Extract the (x, y) coordinate from the center of the cell holding the provided text.  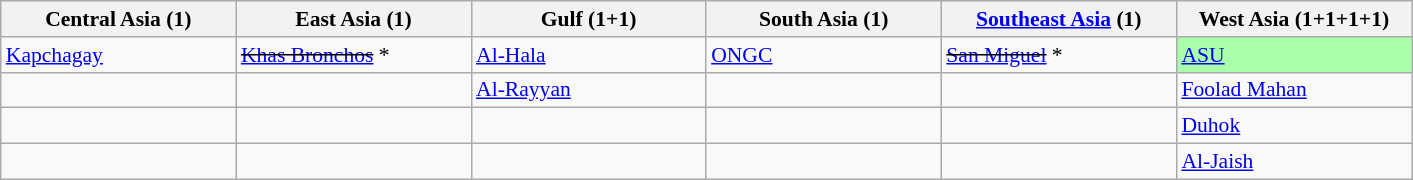
Southeast Asia (1) (1058, 19)
Duhok (1294, 126)
Kapchagay (118, 55)
Central Asia (1) (118, 19)
East Asia (1) (354, 19)
Al-Hala (588, 55)
Foolad Mahan (1294, 90)
ASU (1294, 55)
Al-Jaish (1294, 162)
ONGC (824, 55)
Khas Bronchos * (354, 55)
West Asia (1+1+1+1) (1294, 19)
San Miguel * (1058, 55)
Gulf (1+1) (588, 19)
South Asia (1) (824, 19)
Al-Rayyan (588, 90)
